From the cell containing the given text, extract its center point as [X, Y] coordinate. 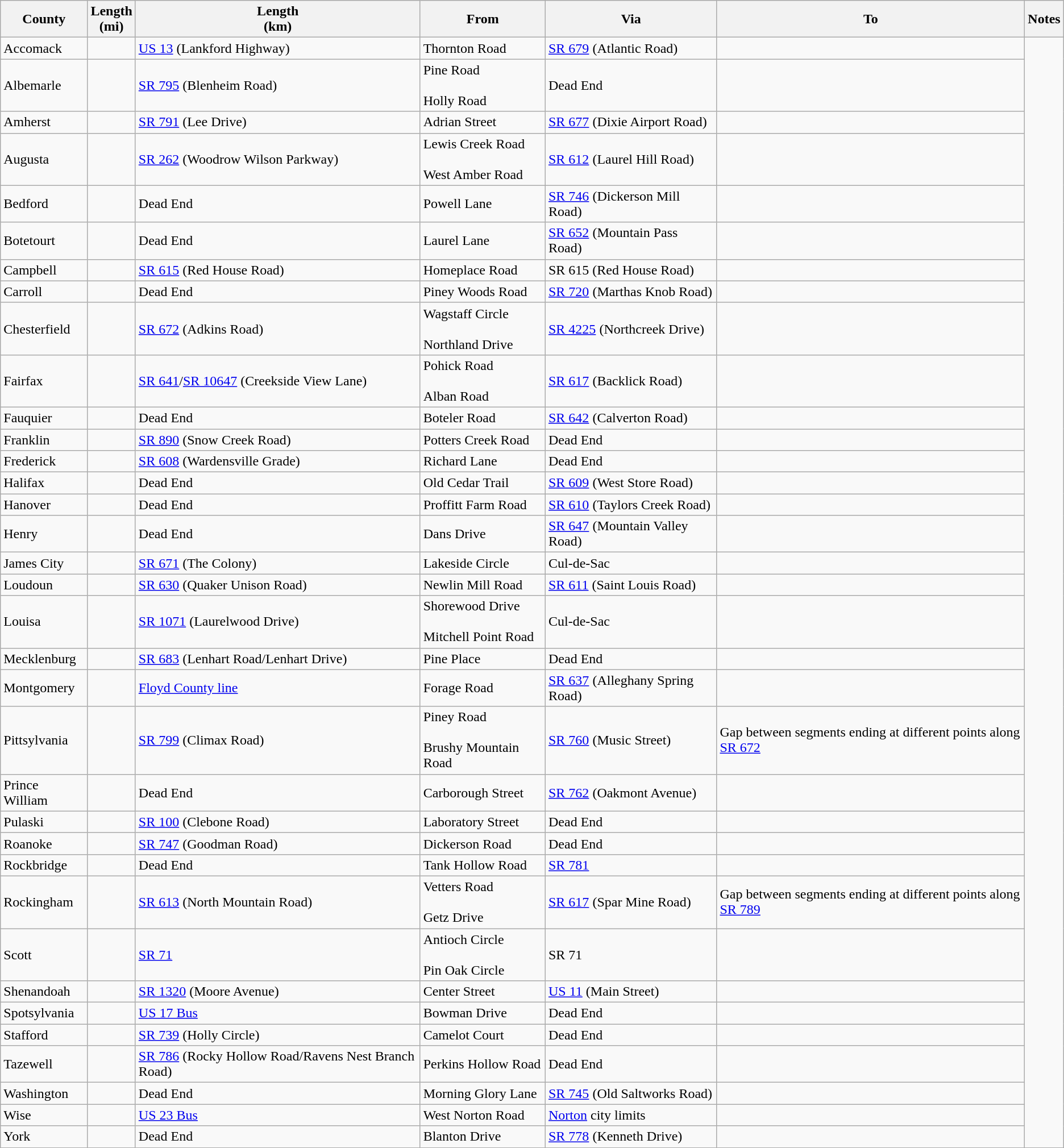
Prince William [44, 792]
Morning Glory Lane [483, 1093]
Center Street [483, 992]
Stafford [44, 1035]
SR 4225 (Northcreek Drive) [631, 328]
James City [44, 563]
Washington [44, 1093]
SR 609 (West Store Road) [631, 483]
SR 100 (Clebone Road) [277, 822]
Length(mi) [111, 19]
Spotsylvania [44, 1013]
Bowman Drive [483, 1013]
Tank Hollow Road [483, 865]
Botetourt [44, 241]
Hanover [44, 505]
Mecklenburg [44, 659]
Albemarle [44, 85]
SR 739 (Holly Circle) [277, 1035]
Camelot Court [483, 1035]
Chesterfield [44, 328]
Antioch CirclePin Oak Circle [483, 955]
Gap between segments ending at different points along SR 789 [871, 902]
Carborough Street [483, 792]
Bedford [44, 203]
Accomack [44, 48]
SR 795 (Blenheim Road) [277, 85]
SR 762 (Oakmont Avenue) [631, 792]
SR 746 (Dickerson Mill Road) [631, 203]
Adrian Street [483, 122]
Blanton Drive [483, 1137]
West Norton Road [483, 1115]
SR 652 (Mountain Pass Road) [631, 241]
Pohick RoadAlban Road [483, 381]
SR 778 (Kenneth Drive) [631, 1137]
SR 745 (Old Saltworks Road) [631, 1093]
SR 890 (Snow Creek Road) [277, 439]
Shenandoah [44, 992]
Augusta [44, 159]
SR 647 (Mountain Valley Road) [631, 534]
SR 610 (Taylors Creek Road) [631, 505]
SR 612 (Laurel Hill Road) [631, 159]
From [483, 19]
Lewis Creek RoadWest Amber Road [483, 159]
SR 672 (Adkins Road) [277, 328]
Frederick [44, 461]
Campbell [44, 270]
SR 781 [631, 865]
Amherst [44, 122]
Old Cedar Trail [483, 483]
Lakeside Circle [483, 563]
Forage Road [483, 688]
Boteler Road [483, 418]
US 11 (Main Street) [631, 992]
Pulaski [44, 822]
Roanoke [44, 843]
Pine RoadHolly Road [483, 85]
York [44, 1137]
SR 630 (Quaker Unison Road) [277, 585]
SR 611 (Saint Louis Road) [631, 585]
County [44, 19]
SR 617 (Spar Mine Road) [631, 902]
Rockingham [44, 902]
SR 720 (Marthas Knob Road) [631, 292]
Fairfax [44, 381]
SR 671 (The Colony) [277, 563]
Pittsylvania [44, 740]
SR 262 (Woodrow Wilson Parkway) [277, 159]
Homeplace Road [483, 270]
Newlin Mill Road [483, 585]
Gap between segments ending at different points along SR 672 [871, 740]
Fauquier [44, 418]
SR 1071 (Laurelwood Drive) [277, 622]
SR 613 (North Mountain Road) [277, 902]
Thornton Road [483, 48]
SR 637 (Alleghany Spring Road) [631, 688]
SR 760 (Music Street) [631, 740]
Dickerson Road [483, 843]
SR 679 (Atlantic Road) [631, 48]
Laurel Lane [483, 241]
Henry [44, 534]
SR 1320 (Moore Avenue) [277, 992]
Halifax [44, 483]
Wise [44, 1115]
Piney RoadBrushy Mountain Road [483, 740]
SR 747 (Goodman Road) [277, 843]
Notes [1044, 19]
Piney Woods Road [483, 292]
Powell Lane [483, 203]
Potters Creek Road [483, 439]
US 13 (Lankford Highway) [277, 48]
SR 791 (Lee Drive) [277, 122]
Dans Drive [483, 534]
Via [631, 19]
SR 677 (Dixie Airport Road) [631, 122]
Louisa [44, 622]
SR 617 (Backlick Road) [631, 381]
Rockbridge [44, 865]
Montgomery [44, 688]
SR 642 (Calverton Road) [631, 418]
Scott [44, 955]
Laboratory Street [483, 822]
To [871, 19]
SR 786 (Rocky Hollow Road/Ravens Nest Branch Road) [277, 1064]
Proffitt Farm Road [483, 505]
Floyd County line [277, 688]
SR 799 (Climax Road) [277, 740]
SR 608 (Wardensville Grade) [277, 461]
Franklin [44, 439]
SR 683 (Lenhart Road/Lenhart Drive) [277, 659]
Length(km) [277, 19]
SR 641/SR 10647 (Creekside View Lane) [277, 381]
Wagstaff CircleNorthland Drive [483, 328]
Norton city limits [631, 1115]
US 17 Bus [277, 1013]
Loudoun [44, 585]
Vetters RoadGetz Drive [483, 902]
Richard Lane [483, 461]
Carroll [44, 292]
Shorewood DriveMitchell Point Road [483, 622]
Tazewell [44, 1064]
Pine Place [483, 659]
Perkins Hollow Road [483, 1064]
US 23 Bus [277, 1115]
